From the cell containing the given text, extract its center point as (x, y) coordinate. 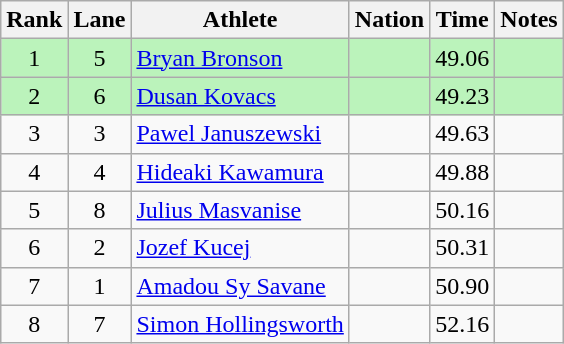
Athlete (240, 20)
Amadou Sy Savane (240, 286)
Rank (34, 20)
Julius Masvanise (240, 210)
Dusan Kovacs (240, 96)
Jozef Kucej (240, 248)
49.88 (462, 172)
Hideaki Kawamura (240, 172)
49.23 (462, 96)
49.63 (462, 134)
Notes (529, 20)
52.16 (462, 324)
Simon Hollingsworth (240, 324)
Nation (389, 20)
50.16 (462, 210)
50.90 (462, 286)
Lane (100, 20)
49.06 (462, 58)
Time (462, 20)
Pawel Januszewski (240, 134)
Bryan Bronson (240, 58)
50.31 (462, 248)
